Return the [X, Y] coordinate for the center point of the cell that contains the specified text.  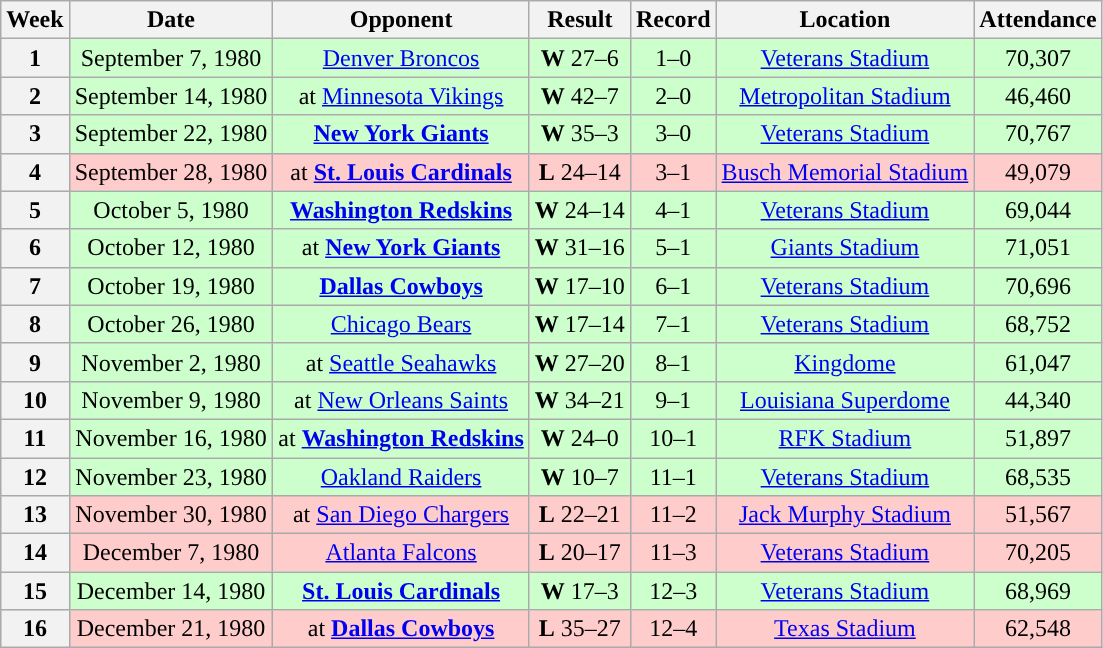
October 12, 1980 [171, 248]
September 14, 1980 [171, 96]
14 [35, 553]
W 24–14 [580, 210]
15 [35, 591]
December 21, 1980 [171, 629]
16 [35, 629]
Record [673, 20]
W 17–14 [580, 324]
4–1 [673, 210]
Chicago Bears [401, 324]
W 17–3 [580, 591]
44,340 [1038, 400]
W 35–3 [580, 134]
46,460 [1038, 96]
62,548 [1038, 629]
at San Diego Chargers [401, 515]
RFK Stadium [845, 438]
12 [35, 477]
68,969 [1038, 591]
October 19, 1980 [171, 286]
Louisiana Superdome [845, 400]
Washington Redskins [401, 210]
3–1 [673, 172]
L 22–21 [580, 515]
61,047 [1038, 362]
Kingdome [845, 362]
6–1 [673, 286]
Denver Broncos [401, 58]
November 2, 1980 [171, 362]
St. Louis Cardinals [401, 591]
November 16, 1980 [171, 438]
October 5, 1980 [171, 210]
at New Orleans Saints [401, 400]
70,205 [1038, 553]
December 7, 1980 [171, 553]
Atlanta Falcons [401, 553]
October 26, 1980 [171, 324]
W 34–21 [580, 400]
4 [35, 172]
Metropolitan Stadium [845, 96]
September 7, 1980 [171, 58]
at Washington Redskins [401, 438]
3–0 [673, 134]
3 [35, 134]
at Minnesota Vikings [401, 96]
at Dallas Cowboys [401, 629]
Week [35, 20]
7 [35, 286]
71,051 [1038, 248]
November 9, 1980 [171, 400]
L 20–17 [580, 553]
December 14, 1980 [171, 591]
L 35–27 [580, 629]
5 [35, 210]
November 23, 1980 [171, 477]
Opponent [401, 20]
L 24–14 [580, 172]
12–3 [673, 591]
Oakland Raiders [401, 477]
69,044 [1038, 210]
Dallas Cowboys [401, 286]
68,752 [1038, 324]
Attendance [1038, 20]
Busch Memorial Stadium [845, 172]
70,696 [1038, 286]
10 [35, 400]
49,079 [1038, 172]
November 30, 1980 [171, 515]
11 [35, 438]
Location [845, 20]
51,567 [1038, 515]
2–0 [673, 96]
at New York Giants [401, 248]
68,535 [1038, 477]
1–0 [673, 58]
Jack Murphy Stadium [845, 515]
September 22, 1980 [171, 134]
Date [171, 20]
W 42–7 [580, 96]
W 17–10 [580, 286]
70,767 [1038, 134]
6 [35, 248]
8–1 [673, 362]
Giants Stadium [845, 248]
W 27–20 [580, 362]
Texas Stadium [845, 629]
11–3 [673, 553]
New York Giants [401, 134]
1 [35, 58]
2 [35, 96]
W 27–6 [580, 58]
W 31–16 [580, 248]
11–1 [673, 477]
51,897 [1038, 438]
13 [35, 515]
at Seattle Seahawks [401, 362]
W 24–0 [580, 438]
9–1 [673, 400]
September 28, 1980 [171, 172]
10–1 [673, 438]
5–1 [673, 248]
11–2 [673, 515]
7–1 [673, 324]
at St. Louis Cardinals [401, 172]
Result [580, 20]
8 [35, 324]
9 [35, 362]
70,307 [1038, 58]
W 10–7 [580, 477]
12–4 [673, 629]
